Scan for the cell matching the given text and deliver its [x, y] coordinate at center. 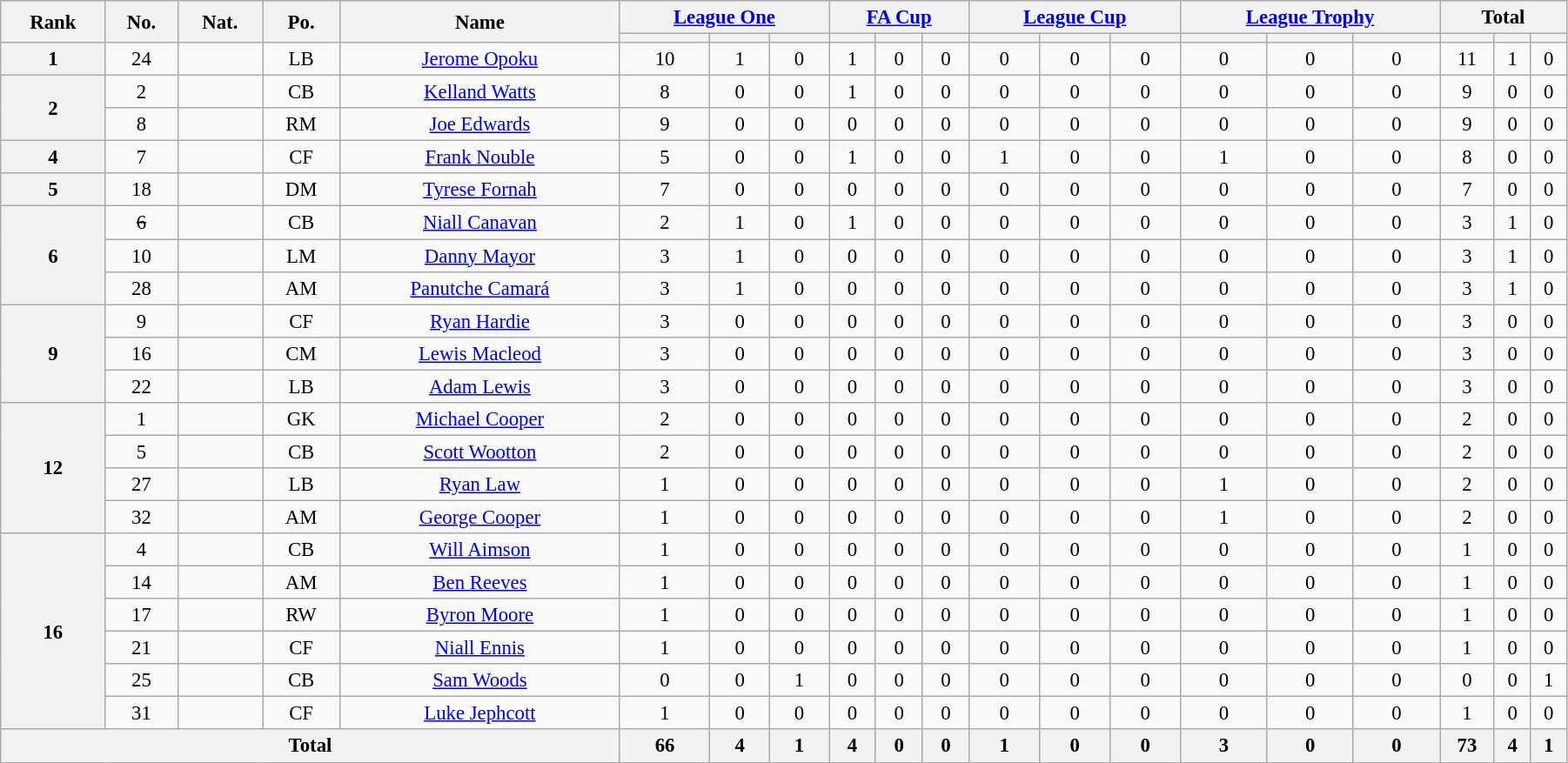
66 [665, 746]
League One [724, 17]
Sam Woods [480, 680]
Kelland Watts [480, 92]
28 [141, 288]
RM [301, 124]
Will Aimson [480, 550]
12 [53, 468]
Rank [53, 22]
George Cooper [480, 517]
Danny Mayor [480, 256]
GK [301, 419]
Name [480, 22]
14 [141, 583]
DM [301, 191]
Panutche Camará [480, 288]
17 [141, 615]
Lewis Macleod [480, 353]
32 [141, 517]
31 [141, 713]
Scott Wootton [480, 452]
LM [301, 256]
Ryan Hardie [480, 321]
RW [301, 615]
27 [141, 485]
18 [141, 191]
Jerome Opoku [480, 59]
Po. [301, 22]
Tyrese Fornah [480, 191]
Nat. [219, 22]
Niall Canavan [480, 223]
League Trophy [1310, 17]
Ryan Law [480, 485]
No. [141, 22]
11 [1467, 59]
FA Cup [900, 17]
CM [301, 353]
22 [141, 386]
Joe Edwards [480, 124]
Byron Moore [480, 615]
Ben Reeves [480, 583]
73 [1467, 746]
Luke Jephcott [480, 713]
Niall Ennis [480, 648]
24 [141, 59]
Michael Cooper [480, 419]
Adam Lewis [480, 386]
Frank Nouble [480, 157]
21 [141, 648]
League Cup [1075, 17]
25 [141, 680]
